Capture the cell that displays the provided text and extract its [X, Y] central coordinate. 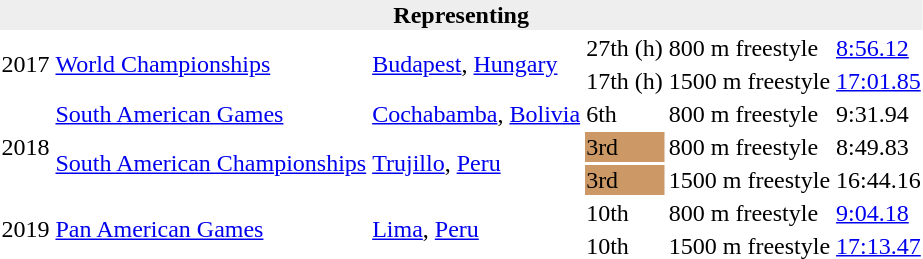
6th [625, 114]
2017 [26, 64]
Budapest, Hungary [476, 64]
17th (h) [625, 81]
16:44.16 [879, 180]
9:04.18 [879, 213]
Trujillo, Peru [476, 164]
Representing [461, 15]
8:56.12 [879, 48]
2018 [26, 147]
Cochabamba, Bolivia [476, 114]
10th [625, 213]
South American Games [211, 114]
8:49.83 [879, 147]
South American Championships [211, 164]
27th (h) [625, 48]
9:31.94 [879, 114]
17:01.85 [879, 81]
World Championships [211, 64]
